From the cell containing the given text, extract its center point as [X, Y] coordinate. 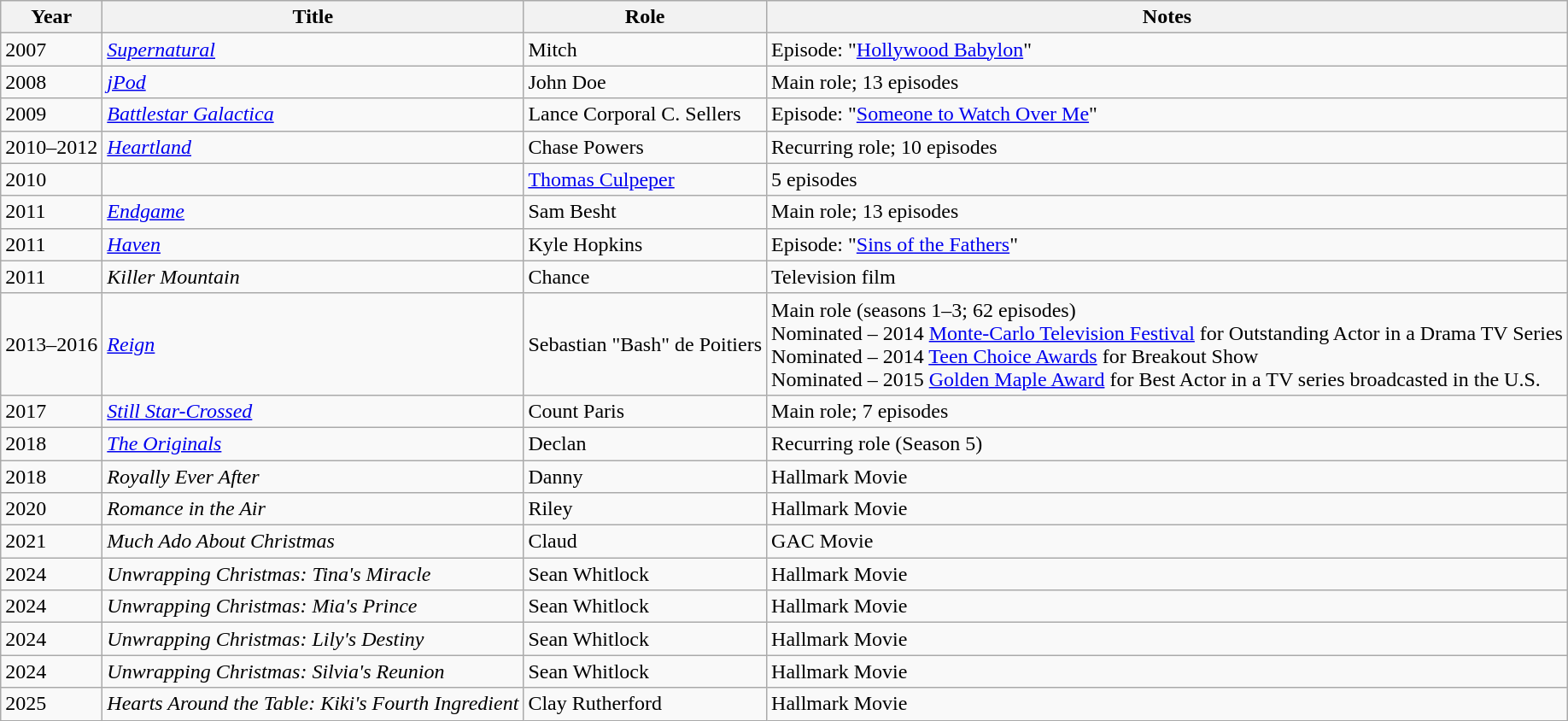
Royally Ever After [313, 476]
Role [646, 17]
Declan [646, 443]
Killer Mountain [313, 277]
2009 [51, 114]
2013–2016 [51, 343]
Danny [646, 476]
Claud [646, 542]
Count Paris [646, 411]
Mitch [646, 50]
Hearts Around the Table: Kiki's Fourth Ingredient [313, 704]
Main role; 7 episodes [1167, 411]
2020 [51, 509]
2025 [51, 704]
Unwrapping Christmas: Tina's Miracle [313, 574]
Endgame [313, 212]
Battlestar Galactica [313, 114]
Heartland [313, 147]
Riley [646, 509]
2007 [51, 50]
Thomas Culpeper [646, 179]
Sebastian "Bash" de Poitiers [646, 343]
Recurring role; 10 episodes [1167, 147]
Chase Powers [646, 147]
Chance [646, 277]
Notes [1167, 17]
Title [313, 17]
Unwrapping Christmas: Silvia's Reunion [313, 671]
2017 [51, 411]
Kyle Hopkins [646, 244]
Unwrapping Christmas: Lily's Destiny [313, 639]
2010 [51, 179]
The Originals [313, 443]
Episode: "Sins of the Fathers" [1167, 244]
GAC Movie [1167, 542]
5 episodes [1167, 179]
Still Star-Crossed [313, 411]
Year [51, 17]
Television film [1167, 277]
Reign [313, 343]
Lance Corporal C. Sellers [646, 114]
Episode: "Someone to Watch Over Me" [1167, 114]
Supernatural [313, 50]
2021 [51, 542]
Recurring role (Season 5) [1167, 443]
John Doe [646, 82]
Haven [313, 244]
jPod [313, 82]
Romance in the Air [313, 509]
2008 [51, 82]
Unwrapping Christmas: Mia's Prince [313, 607]
Much Ado About Christmas [313, 542]
Clay Rutherford [646, 704]
2010–2012 [51, 147]
Episode: "Hollywood Babylon" [1167, 50]
Sam Besht [646, 212]
